Return the (X, Y) coordinate for the center point of the cell that contains the specified text.  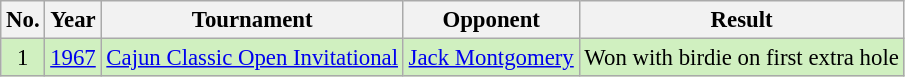
Opponent (491, 20)
Year (73, 20)
Jack Montgomery (491, 58)
No. (23, 20)
Won with birdie on first extra hole (742, 58)
1967 (73, 58)
1 (23, 58)
Result (742, 20)
Tournament (252, 20)
Cajun Classic Open Invitational (252, 58)
